Detect which cell encompasses the target text, then output its (X, Y) center coordinate. 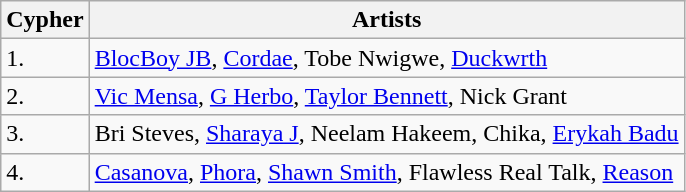
4. (45, 172)
Bri Steves, Sharaya J, Neelam Hakeem, Chika, Erykah Badu (386, 134)
1. (45, 58)
BlocBoy JB, Cordae, Tobe Nwigwe, Duckwrth (386, 58)
Vic Mensa, G Herbo, Taylor Bennett, Nick Grant (386, 96)
Casanova, Phora, Shawn Smith, Flawless Real Talk, Reason (386, 172)
Artists (386, 20)
Cypher (45, 20)
3. (45, 134)
2. (45, 96)
